From the cell containing the given text, extract its center point as [x, y] coordinate. 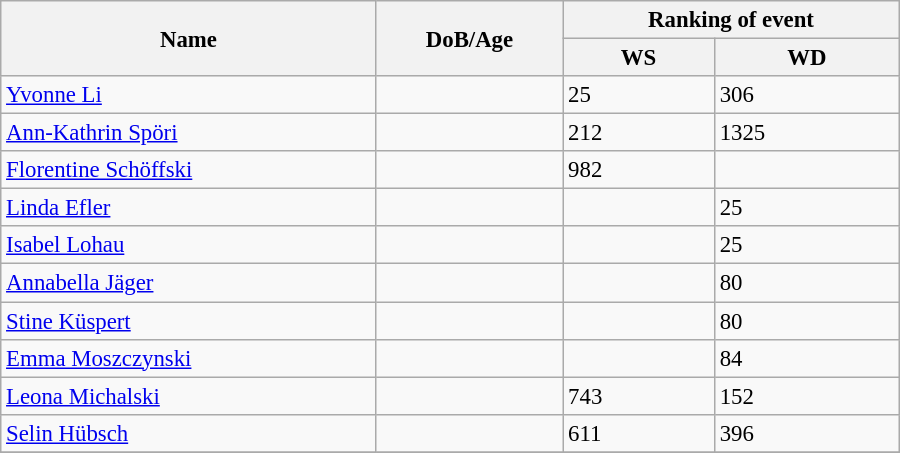
982 [639, 170]
Linda Efler [188, 208]
Stine Küspert [188, 321]
Yvonne Li [188, 95]
152 [806, 396]
743 [639, 396]
396 [806, 433]
Emma Moszczynski [188, 358]
Ann-Kathrin Spöri [188, 133]
Selin Hübsch [188, 433]
Florentine Schöffski [188, 170]
WS [639, 58]
Ranking of event [731, 20]
Leona Michalski [188, 396]
DoB/Age [470, 38]
WD [806, 58]
212 [639, 133]
1325 [806, 133]
611 [639, 433]
84 [806, 358]
Name [188, 38]
306 [806, 95]
Annabella Jäger [188, 283]
Isabel Lohau [188, 245]
